Search for the cell housing the specified text and yield its [x, y] center coordinate. 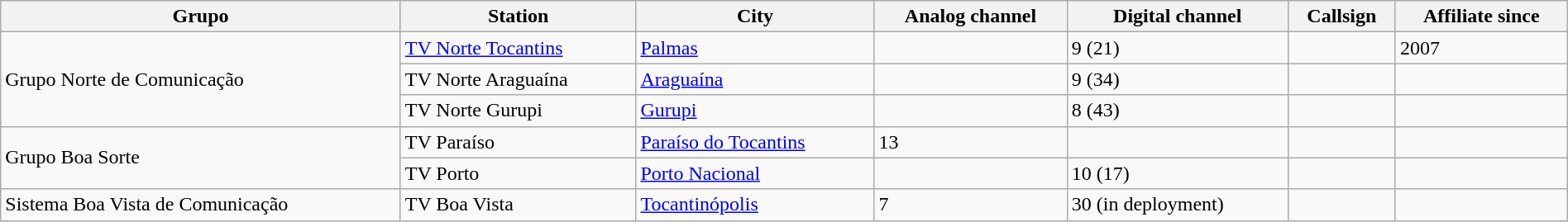
Araguaína [755, 79]
Affiliate since [1481, 17]
Digital channel [1178, 17]
13 [971, 142]
10 (17) [1178, 173]
TV Norte Araguaína [518, 79]
Sistema Boa Vista de Comunicação [201, 205]
Grupo Norte de Comunicação [201, 79]
Grupo Boa Sorte [201, 158]
Porto Nacional [755, 173]
TV Paraíso [518, 142]
Analog channel [971, 17]
30 (in deployment) [1178, 205]
TV Porto [518, 173]
2007 [1481, 48]
TV Norte Tocantins [518, 48]
City [755, 17]
9 (34) [1178, 79]
Gurupi [755, 111]
TV Boa Vista [518, 205]
Station [518, 17]
Palmas [755, 48]
7 [971, 205]
Tocantinópolis [755, 205]
8 (43) [1178, 111]
Paraíso do Tocantins [755, 142]
Callsign [1341, 17]
TV Norte Gurupi [518, 111]
Grupo [201, 17]
9 (21) [1178, 48]
